Locate the cell with the specified text and output its (x, y) center coordinate. 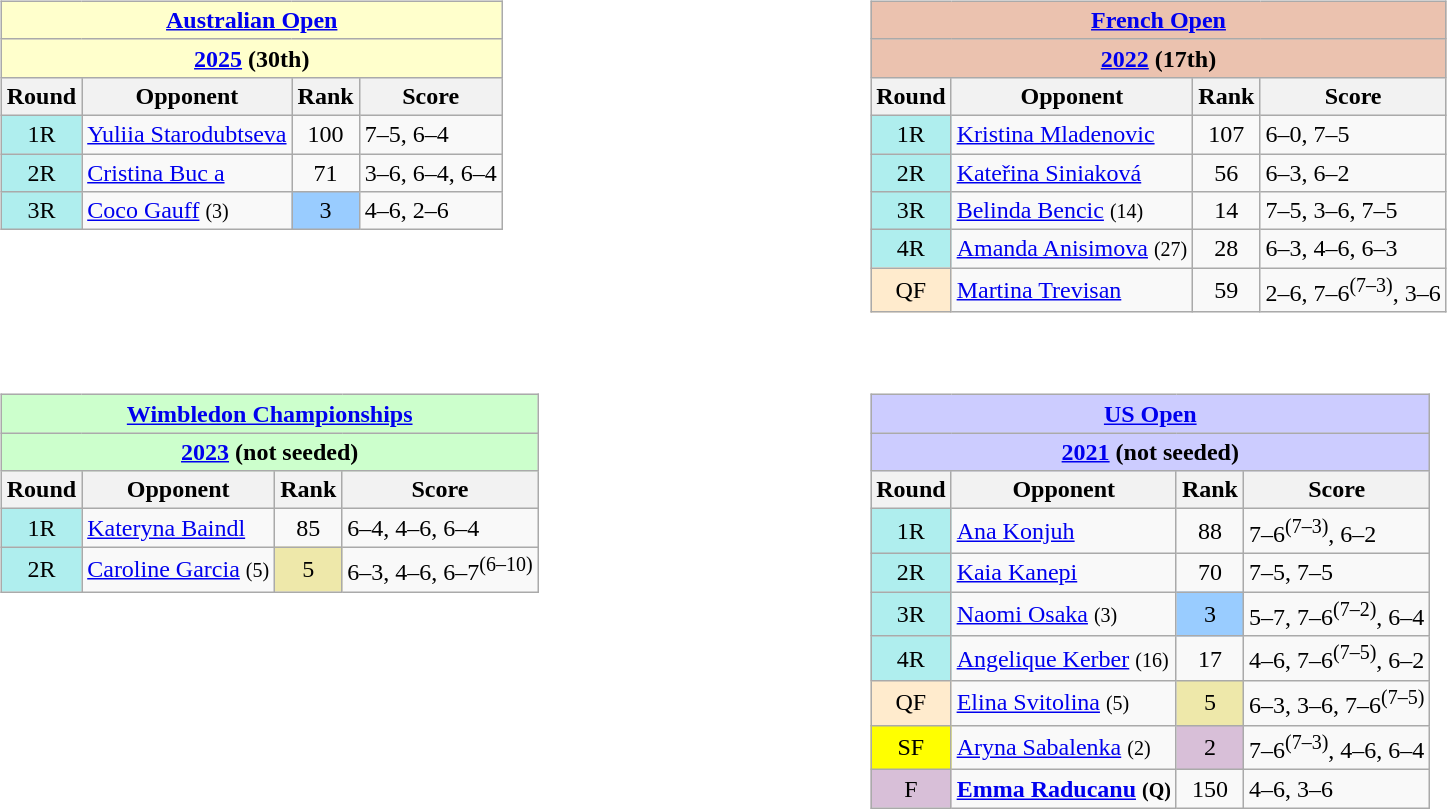
88 (1210, 532)
Wimbledon Championships (270, 414)
59 (1226, 290)
Kateryna Baindl (178, 528)
6–4, 4–6, 6–4 (440, 528)
7–6(7–3), 6–2 (1337, 532)
4–6, 3–6 (1337, 789)
Kaia Kanepi (1064, 572)
Angelique Kerber (16) (1064, 658)
100 (326, 134)
French Open (1159, 20)
Belinda Bencic (14) (1072, 211)
Aryna Sabalenka (2) (1064, 748)
6–3, 4–6, 6–3 (1353, 249)
7–6(7–3), 4–6, 6–4 (1337, 748)
Naomi Osaka (3) (1064, 614)
7–5, 3–6, 7–5 (1353, 211)
6–3, 6–2 (1353, 173)
Emma Raducanu (Q) (1064, 789)
5–7, 7–6(7–2), 6–4 (1337, 614)
2021 (not seeded) (1150, 452)
7–5, 7–5 (1337, 572)
Australian Open (252, 20)
14 (1226, 211)
70 (1210, 572)
56 (1226, 173)
Coco Gauff (3) (187, 211)
107 (1226, 134)
SF (911, 748)
2 (1210, 748)
Kateřina Siniaková (1072, 173)
4–6, 7–6(7–5), 6–2 (1337, 658)
2025 (30th) (252, 58)
Elina Svitolina (5) (1064, 704)
Amanda Anisimova (27) (1072, 249)
3–6, 6–4, 6–4 (430, 173)
2023 (not seeded) (270, 452)
Ana Konjuh (1064, 532)
Yuliia Starodubtseva (187, 134)
6–3, 4–6, 6–7(6–10) (440, 570)
28 (1226, 249)
US Open (1150, 414)
F (911, 789)
Martina Trevisan (1072, 290)
7–5, 6–4 (430, 134)
6–3, 3–6, 7–6(7–5) (1337, 704)
4–6, 2–6 (430, 211)
71 (326, 173)
2022 (17th) (1159, 58)
6–0, 7–5 (1353, 134)
Cristina Buc a (187, 173)
85 (308, 528)
Kristina Mladenovic (1072, 134)
17 (1210, 658)
2–6, 7–6(7–3), 3–6 (1353, 290)
Caroline Garcia (5) (178, 570)
150 (1210, 789)
